Detect which cell encompasses the target text, then output its (x, y) center coordinate. 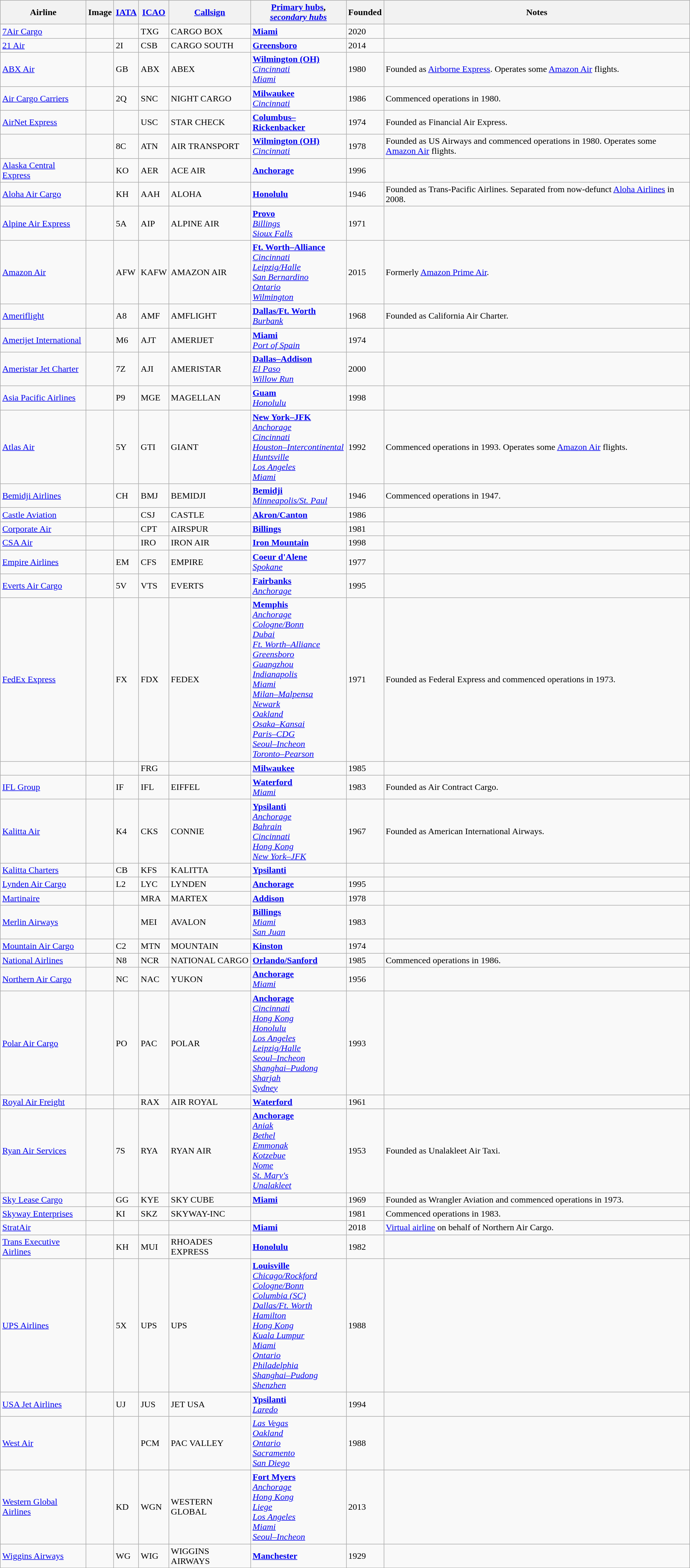
Image (100, 13)
YpsilantiAnchorageBahrainCincinnatiHong KongNew York–JFK (299, 831)
NIGHT CARGO (210, 98)
RAX (154, 1102)
BMJ (154, 496)
5X (126, 1325)
Iron Mountain (299, 543)
WGN (154, 1507)
Founded as American International Airways. (537, 831)
Ypsilanti (299, 870)
5V (126, 586)
2000 (365, 369)
VTS (154, 586)
Air Cargo Carriers (43, 98)
West Air (43, 1443)
Founded as US Airways and commenced operations in 1980. Operates some Amazon Air flights. (537, 146)
JUS (154, 1404)
ACE AIR (210, 170)
Addison (299, 898)
CSJ (154, 515)
1961 (365, 1102)
7S (126, 1151)
Alaska Central Express (43, 170)
New York–JFKAnchorageCincinnatiHouston–IntercontinentalHuntsvilleLos AngelesMiami (299, 447)
Fort MyersAnchorageHong KongLiegeLos AngelesMiamiSeoul–Incheon (299, 1507)
Commenced operations in 1980. (537, 98)
Primary hubs, secondary hubs (299, 13)
C2 (126, 946)
AMERIJET (210, 340)
PAC (154, 1043)
GTI (154, 447)
KD (126, 1507)
Airline (43, 13)
MRA (154, 898)
Kalitta Charters (43, 870)
STAR CHECK (210, 122)
AMF (154, 316)
Virtual airline on behalf of Northern Air Cargo. (537, 1228)
1967 (365, 831)
Corporate Air (43, 529)
EVERTS (210, 586)
AirNet Express (43, 122)
CKS (154, 831)
N8 (126, 960)
RHOADES EXPRESS (210, 1246)
Amazon Air (43, 272)
EIFFEL (210, 787)
P9 (126, 398)
MEI (154, 922)
Wilmington (OH)CincinnatiMiami (299, 69)
Founded as Trans-Pacific Airlines. Separated from now-defunct Aloha Airlines in 2008. (537, 194)
Ameriflight (43, 316)
CONNIE (210, 831)
MGE (154, 398)
Formerly Amazon Prime Air. (537, 272)
1929 (365, 1555)
AER (154, 170)
AJT (154, 340)
Akron/Canton (299, 515)
NC (126, 979)
Amerijet International (43, 340)
SKYWAY-INC (210, 1214)
2I (126, 45)
POLAR (210, 1043)
WIG (154, 1555)
SKY CUBE (210, 1200)
2018 (365, 1228)
AIRSPUR (210, 529)
KYE (154, 1200)
1992 (365, 447)
AFW (126, 272)
RYA (154, 1151)
LouisvilleChicago/RockfordCologne/BonnColumbia (SC)Dallas/Ft. WorthHamiltonHong KongKuala LumpurMiamiOntarioPhiladelphiaShanghai–PudongShenzhen (299, 1325)
Founded as Financial Air Express. (537, 122)
ICAO (154, 13)
NCR (154, 960)
1968 (365, 316)
FDX (154, 679)
Polar Air Cargo (43, 1043)
BemidjiMinneapolis/St. Paul (299, 496)
7Z (126, 369)
Founded as Air Contract Cargo. (537, 787)
Notes (537, 13)
Trans Executive Airlines (43, 1246)
FedEx Express (43, 679)
Martinaire (43, 898)
Milwaukee (299, 768)
Aloha Air Cargo (43, 194)
CARGO SOUTH (210, 45)
PCM (154, 1443)
USA Jet Airlines (43, 1404)
Orlando/Sanford (299, 960)
MilwaukeeCincinnati (299, 98)
IF (126, 787)
Lynden Air Cargo (43, 884)
5A (126, 223)
AIR TRANSPORT (210, 146)
AMAZON AIR (210, 272)
TXG (154, 31)
Ameristar Jet Charter (43, 369)
2020 (365, 31)
K4 (126, 831)
Manchester (299, 1555)
1994 (365, 1404)
Founded as Airborne Express. Operates some Amazon Air flights. (537, 69)
Founded as California Air Charter. (537, 316)
PO (126, 1043)
Dallas/Ft. Worth Burbank (299, 316)
SNC (154, 98)
Billings (299, 529)
ProvoBillingsSioux Falls (299, 223)
CSB (154, 45)
KFS (154, 870)
Founded as Wrangler Aviation and commenced operations in 1973. (537, 1200)
WIGGINS AIRWAYS (210, 1555)
L2 (126, 884)
M6 (126, 340)
CASTLE (210, 515)
ABX Air (43, 69)
UJ (126, 1404)
Greensboro (299, 45)
Merlin Airways (43, 922)
NATIONAL CARGO (210, 960)
BEMIDJI (210, 496)
AMERISTAR (210, 369)
1969 (365, 1200)
AVALON (210, 922)
1980 (365, 69)
A8 (126, 316)
Waterford (299, 1102)
IRON AIR (210, 543)
EM (126, 562)
FX (126, 679)
Wiggins Airways (43, 1555)
IFL (154, 787)
Royal Air Freight (43, 1102)
WESTERN GLOBAL (210, 1507)
Kalitta Air (43, 831)
2Q (126, 98)
ATN (154, 146)
StratAir (43, 1228)
Dallas–AddisonEl PasoWillow Run (299, 369)
Commenced operations in 1986. (537, 960)
ALPINE AIR (210, 223)
AAH (154, 194)
FRG (154, 768)
Western Global Airlines (43, 1507)
CFS (154, 562)
1993 (365, 1043)
FEDEX (210, 679)
1977 (365, 562)
GB (126, 69)
CB (126, 870)
CH (126, 496)
Mountain Air Cargo (43, 946)
GuamHonolulu (299, 398)
PAC VALLEY (210, 1443)
Ryan Air Services (43, 1151)
AnchorageCincinnatiHong KongHonoluluLos AngelesLeipzig/HalleSeoul–IncheonShanghai–PudongSharjahSydney (299, 1043)
WG (126, 1555)
21 Air (43, 45)
WaterfordMiami (299, 787)
SKZ (154, 1214)
KAFW (154, 272)
MUI (154, 1246)
AIR ROYAL (210, 1102)
ALOHA (210, 194)
IFL Group (43, 787)
7Air Cargo (43, 31)
MOUNTAIN (210, 946)
USC (154, 122)
Commenced operations in 1983. (537, 1214)
ABX (154, 69)
BillingsMiamiSan Juan (299, 922)
Commenced operations in 1993. Operates some Amazon Air flights. (537, 447)
CARGO BOX (210, 31)
Asia Pacific Airlines (43, 398)
CSA Air (43, 543)
RYAN AIR (210, 1151)
ABEX (210, 69)
MAGELLAN (210, 398)
1956 (365, 979)
AnchorageAniakBethelEmmonakKotzebueNomeSt. Mary'sUnalakleet (299, 1151)
UPS Airlines (43, 1325)
Coeur d'AleneSpokane (299, 562)
EMPIRE (210, 562)
YpsilantiLaredo (299, 1404)
2015 (365, 272)
Skyway Enterprises (43, 1214)
National Airlines (43, 960)
KALITTA (210, 870)
Founded as Federal Express and commenced operations in 1973. (537, 679)
MARTEX (210, 898)
IATA (126, 13)
GIANT (210, 447)
Columbus–Rickenbacker (299, 122)
Bemidji Airlines (43, 496)
FairbanksAnchorage (299, 586)
2013 (365, 1507)
Founded as Unalakleet Air Taxi. (537, 1151)
Wilmington (OH)Cincinnati (299, 146)
LYNDEN (210, 884)
IRO (154, 543)
5Y (126, 447)
Las VegasOaklandOntarioSacramentoSan Diego (299, 1443)
NAC (154, 979)
Sky Lease Cargo (43, 1200)
Commenced operations in 1947. (537, 496)
Everts Air Cargo (43, 586)
AIP (154, 223)
MiamiPort of Spain (299, 340)
Empire Airlines (43, 562)
JET USA (210, 1404)
Alpine Air Express (43, 223)
GG (126, 1200)
1953 (365, 1151)
Kinston (299, 946)
CPT (154, 529)
Callsign (210, 13)
AMFLIGHT (210, 316)
MTN (154, 946)
YUKON (210, 979)
LYC (154, 884)
1996 (365, 170)
Atlas Air (43, 447)
Founded (365, 13)
AnchorageMiami (299, 979)
AJI (154, 369)
Castle Aviation (43, 515)
1982 (365, 1246)
KI (126, 1214)
8C (126, 146)
2014 (365, 45)
Ft. Worth–AllianceCincinnatiLeipzig/HalleSan BernardinoOntarioWilmington (299, 272)
KO (126, 170)
Northern Air Cargo (43, 979)
